Find where the given text appears and provide that cell's center as (x, y) coordinate. 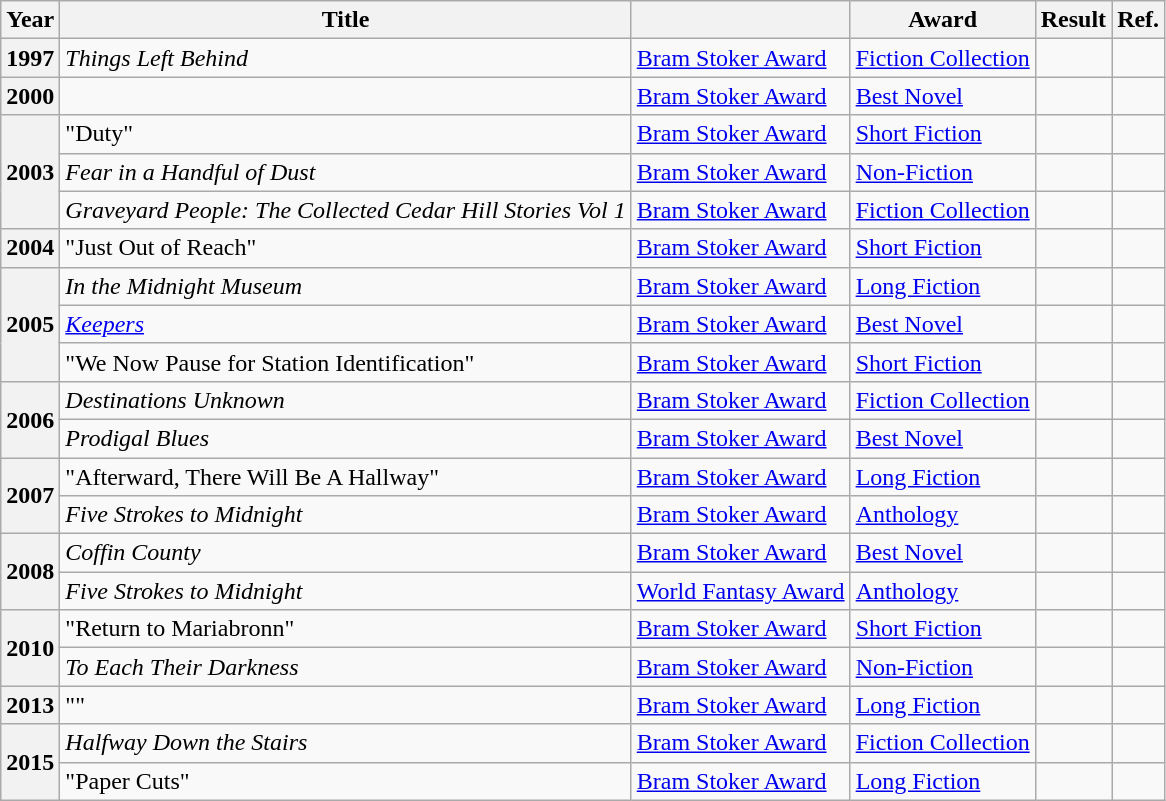
1997 (30, 58)
2005 (30, 324)
2008 (30, 572)
World Fantasy Award (740, 591)
2004 (30, 248)
2003 (30, 172)
"Duty" (346, 134)
2006 (30, 419)
Things Left Behind (346, 58)
"Paper Cuts" (346, 781)
Prodigal Blues (346, 438)
"" (346, 705)
"Just Out of Reach" (346, 248)
Graveyard People: The Collected Cedar Hill Stories Vol 1 (346, 210)
"Return to Mariabronn" (346, 629)
Ref. (1138, 20)
Halfway Down the Stairs (346, 743)
2010 (30, 648)
"Afterward, There Will Be A Hallway" (346, 477)
Result (1073, 20)
In the Midnight Museum (346, 286)
2007 (30, 496)
Title (346, 20)
Year (30, 20)
2000 (30, 96)
To Each Their Darkness (346, 667)
Keepers (346, 324)
Fear in a Handful of Dust (346, 172)
2015 (30, 762)
"We Now Pause for Station Identification" (346, 362)
Coffin County (346, 553)
Award (942, 20)
2013 (30, 705)
Destinations Unknown (346, 400)
